Search for the cell housing the specified text and yield its (X, Y) center coordinate. 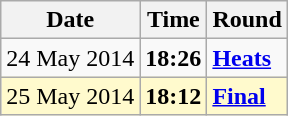
18:12 (174, 96)
24 May 2014 (70, 58)
Round (247, 20)
18:26 (174, 58)
25 May 2014 (70, 96)
Final (247, 96)
Date (70, 20)
Heats (247, 58)
Time (174, 20)
